For the text-containing cell, return its midpoint in (X, Y) coordinate format. 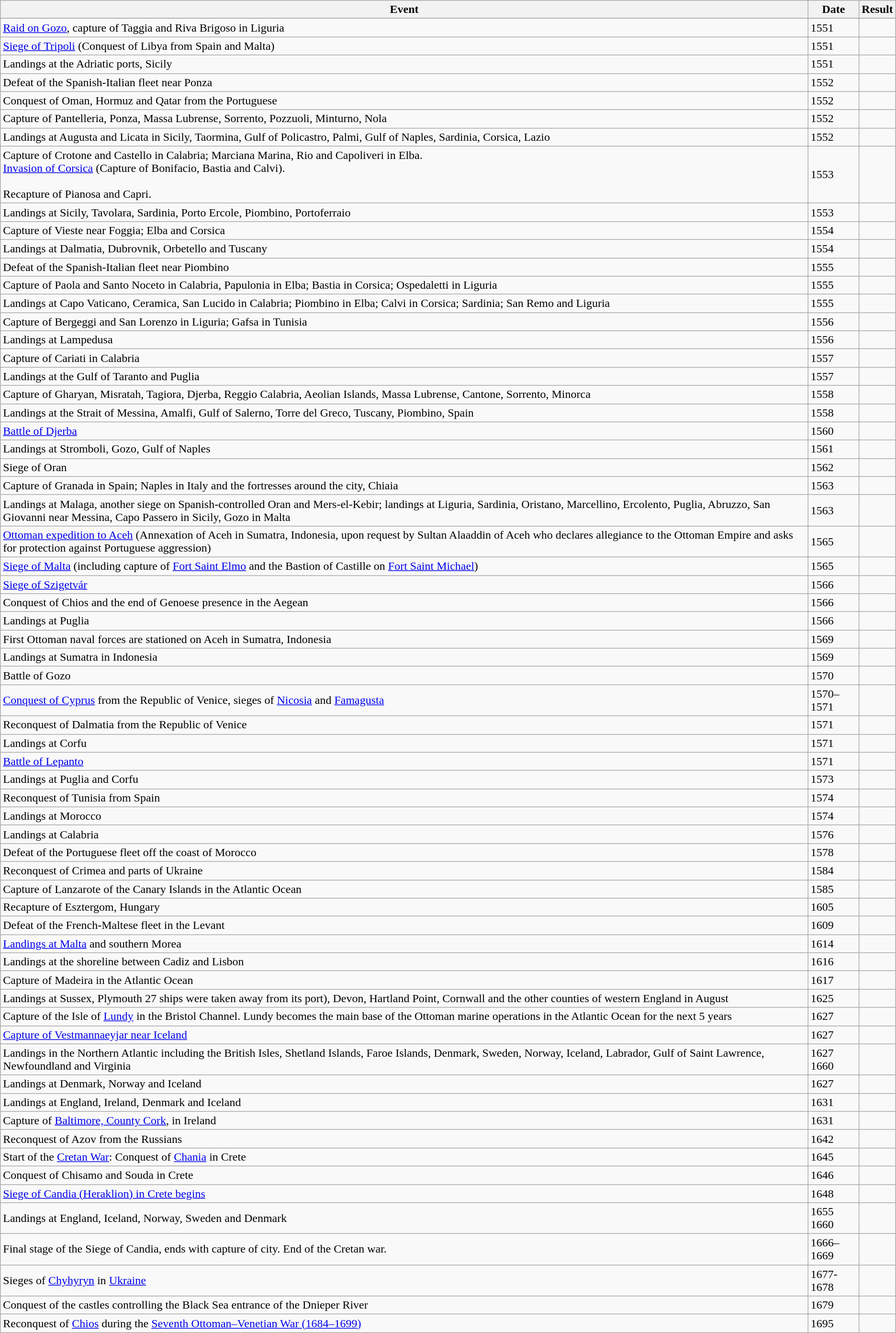
1645 (834, 1157)
Landings at the Adriatic ports, Sicily (404, 64)
1666–1669 (834, 1250)
Capture of Paola and Santo Noceto in Calabria, Papulonia in Elba; Bastia in Corsica; Ospedaletti in Liguria (404, 285)
Final stage of the Siege of Candia, ends with capture of city. End of the Cretan war. (404, 1250)
Landings at Denmark, Norway and Iceland (404, 1084)
1570–1571 (834, 700)
Battle of Lepanto (404, 761)
Reconquest of Crimea and parts of Ukraine (404, 870)
Siege of Candia (Heraklion) in Crete begins (404, 1194)
Defeat of the Spanish-Italian fleet near Piombino (404, 267)
Landings at Lampedusa (404, 340)
Battle of Djerba (404, 431)
Capture of Vestmannaeyjar near Iceland (404, 1035)
Landings at England, Ireland, Denmark and Iceland (404, 1102)
Siege of Oran (404, 467)
Landings at the shoreline between Cadiz and Lisbon (404, 962)
1642 (834, 1139)
1585 (834, 889)
Reconquest of Chios during the Seventh Ottoman–Venetian War (1684–1699) (404, 1323)
1614 (834, 944)
1584 (834, 870)
1609 (834, 926)
1627 1660 (834, 1059)
Conquest of Oman, Hormuz and Qatar from the Portuguese (404, 101)
Capture of Vieste near Foggia; Elba and Corsica (404, 230)
Capture of Gharyan, Misratah, Tagiora, Djerba, Reggio Calabria, Aeolian Islands, Massa Lubrense, Cantone, Sorrento, Minorca (404, 395)
1578 (834, 852)
Date (834, 10)
1560 (834, 431)
Conquest of Chios and the end of Genoese presence in the Aegean (404, 603)
Landings at the Strait of Messina, Amalfi, Gulf of Salerno, Torre del Greco, Tuscany, Piombino, Spain (404, 413)
Capture of Lanzarote of the Canary Islands in the Atlantic Ocean (404, 889)
Landings at Corfu (404, 743)
Capture of Cariati in Calabria (404, 358)
Reconquest of Tunisia from Spain (404, 798)
Defeat of the French-Maltese fleet in the Levant (404, 926)
Result (877, 10)
Conquest of the castles controlling the Black Sea entrance of the Dnieper River (404, 1305)
Landings at Augusta and Licata in Sicily, Taormina, Gulf of Policastro, Palmi, Gulf of Naples, Sardinia, Corsica, Lazio (404, 137)
1695 (834, 1323)
1677-1678 (834, 1280)
Landings at Sumatra in Indonesia (404, 657)
Landings at England, Iceland, Norway, Sweden and Denmark (404, 1218)
Reconquest of Azov from the Russians (404, 1139)
Siege of Tripoli (Conquest of Libya from Spain and Malta) (404, 46)
1605 (834, 907)
Start of the Cretan War: Conquest of Chania in Crete (404, 1157)
Capture of Madeira in the Atlantic Ocean (404, 980)
Raid on Gozo, capture of Taggia and Riva Brigoso in Liguria (404, 28)
1655 1660 (834, 1218)
Capture of Baltimore, County Cork, in Ireland (404, 1120)
Sieges of Chyhyryn in Ukraine (404, 1280)
1617 (834, 980)
1625 (834, 998)
Siege of Malta (including capture of Fort Saint Elmo and the Bastion of Castille on Fort Saint Michael) (404, 566)
Siege of Szigetvár (404, 585)
1576 (834, 834)
Landings at Morocco (404, 816)
Landings at the Gulf of Taranto and Puglia (404, 376)
Landings at Puglia and Corfu (404, 779)
1616 (834, 962)
Landings at Puglia (404, 621)
Defeat of the Portuguese fleet off the coast of Morocco (404, 852)
1561 (834, 449)
Conquest of Cyprus from the Republic of Venice, sieges of Nicosia and Famagusta (404, 700)
1573 (834, 779)
Reconquest of Dalmatia from the Republic of Venice (404, 725)
Event (404, 10)
Landings at Capo Vaticano, Ceramica, San Lucido in Calabria; Piombino in Elba; Calvi in Corsica; Sardinia; San Remo and Liguria (404, 304)
1648 (834, 1194)
Recapture of Esztergom, Hungary (404, 907)
Defeat of the Spanish-Italian fleet near Ponza (404, 82)
Capture of Pantelleria, Ponza, Massa Lubrense, Sorrento, Pozzuoli, Minturno, Nola (404, 119)
Capture of Granada in Spain; Naples in Italy and the fortresses around the city, Chiaia (404, 486)
1646 (834, 1175)
Landings at Malta and southern Morea (404, 944)
Capture of Bergeggi and San Lorenzo in Liguria; Gafsa in Tunisia (404, 322)
Battle of Gozo (404, 676)
Landings at Dalmatia, Dubrovnik, Orbetello and Tuscany (404, 249)
1679 (834, 1305)
First Ottoman naval forces are stationed on Aceh in Sumatra, Indonesia (404, 639)
Landings at Calabria (404, 834)
1562 (834, 467)
Landings at Stromboli, Gozo, Gulf of Naples (404, 449)
1570 (834, 676)
Landings at Sicily, Tavolara, Sardinia, Porto Ercole, Piombino, Portoferraio (404, 212)
Conquest of Chisamo and Souda in Crete (404, 1175)
